Capture the cell that displays the provided text and extract its [X, Y] central coordinate. 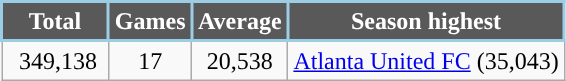
Average [240, 22]
Season highest [426, 22]
17 [150, 60]
349,138 [56, 60]
Total [56, 22]
Atlanta United FC (35,043) [426, 60]
20,538 [240, 60]
Games [150, 22]
